Capture the cell that displays the provided text and extract its (x, y) central coordinate. 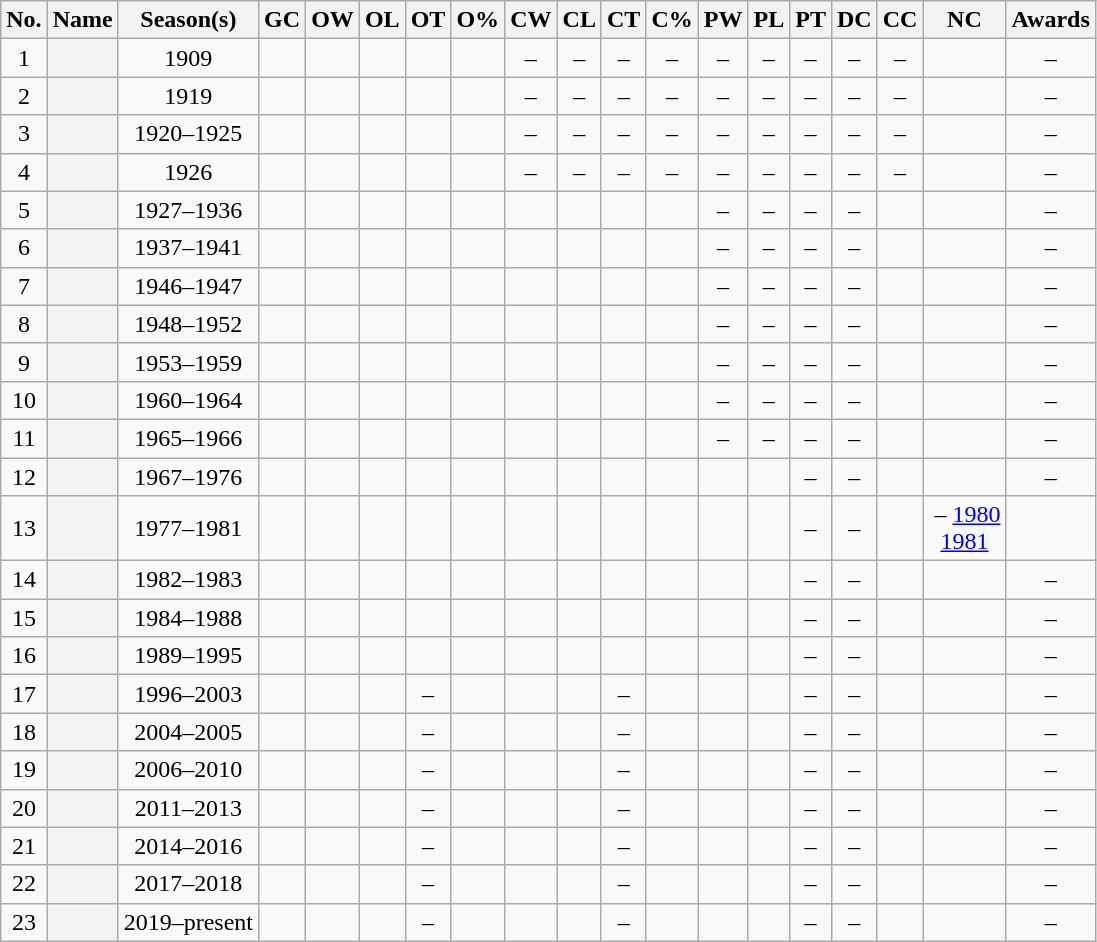
GC (282, 20)
17 (24, 694)
1982–1983 (188, 580)
9 (24, 362)
1984–1988 (188, 618)
3 (24, 134)
14 (24, 580)
OT (428, 20)
C% (672, 20)
CW (531, 20)
19 (24, 770)
10 (24, 400)
1920–1925 (188, 134)
CT (623, 20)
Season(s) (188, 20)
13 (24, 528)
CL (579, 20)
2006–2010 (188, 770)
8 (24, 324)
11 (24, 438)
1937–1941 (188, 248)
2017–2018 (188, 884)
7 (24, 286)
22 (24, 884)
Name (82, 20)
1948–1952 (188, 324)
1909 (188, 58)
No. (24, 20)
12 (24, 477)
6 (24, 248)
1989–1995 (188, 656)
1967–1976 (188, 477)
2011–2013 (188, 808)
1965–1966 (188, 438)
1977–1981 (188, 528)
PW (723, 20)
OW (333, 20)
20 (24, 808)
1996–2003 (188, 694)
2019–present (188, 922)
PL (769, 20)
1926 (188, 172)
1927–1936 (188, 210)
Awards (1050, 20)
1946–1947 (188, 286)
PT (811, 20)
21 (24, 846)
4 (24, 172)
1953–1959 (188, 362)
1 (24, 58)
5 (24, 210)
– 19801981 (964, 528)
1960–1964 (188, 400)
2 (24, 96)
2014–2016 (188, 846)
18 (24, 732)
CC (900, 20)
OL (382, 20)
O% (478, 20)
1919 (188, 96)
23 (24, 922)
2004–2005 (188, 732)
16 (24, 656)
15 (24, 618)
NC (964, 20)
DC (854, 20)
